Return [x, y] of the center of cell containing provided text 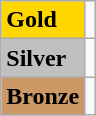
Silver [43, 58]
Gold [43, 20]
Bronze [43, 96]
